For the text-containing cell, return its midpoint in [X, Y] coordinate format. 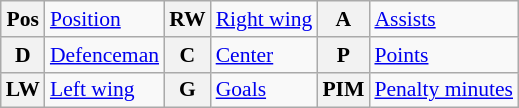
Assists [444, 19]
P [343, 55]
G [188, 90]
Center [264, 55]
D [23, 55]
Pos [23, 19]
Goals [264, 90]
Position [104, 19]
Left wing [104, 90]
PIM [343, 90]
A [343, 19]
C [188, 55]
LW [23, 90]
Penalty minutes [444, 90]
Right wing [264, 19]
Points [444, 55]
Defenceman [104, 55]
RW [188, 19]
